Search for the cell housing the specified text and yield its (x, y) center coordinate. 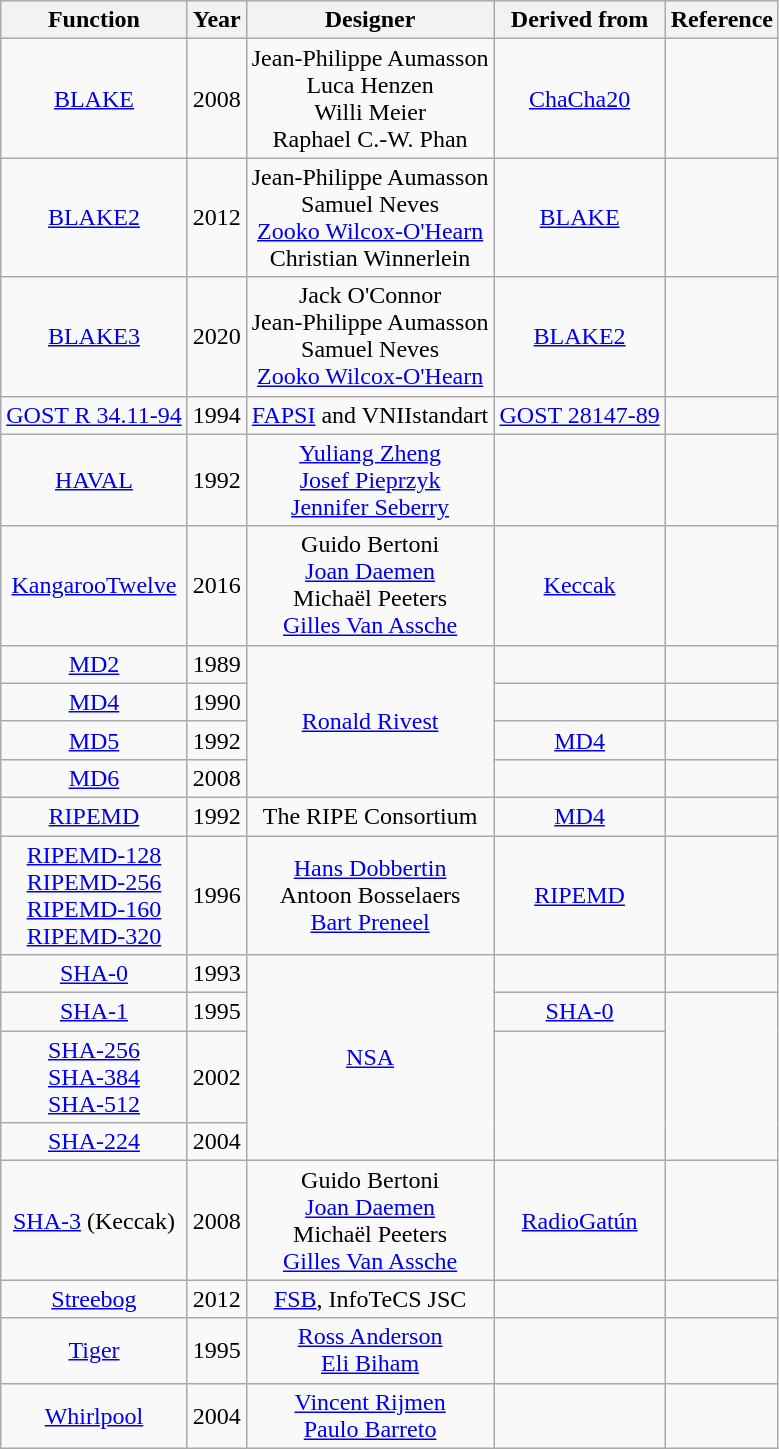
Whirlpool (94, 1416)
Jean-Philippe AumassonLuca HenzenWilli MeierRaphael C.-W. Phan (370, 98)
Yuliang ZhengJosef PieprzykJennifer Seberry (370, 480)
SHA-256SHA-384SHA-512 (94, 1077)
FAPSI and VNIIstandart (370, 415)
1989 (216, 664)
Streebog (94, 1299)
NSA (370, 1058)
Hans DobbertinAntoon BosselaersBart Preneel (370, 896)
Function (94, 20)
1993 (216, 974)
SHA-3 (Keccak) (94, 1220)
KangarooTwelve (94, 586)
GOST 28147-89 (580, 415)
1996 (216, 896)
MD5 (94, 740)
RadioGatún (580, 1220)
RIPEMD-128RIPEMD-256RIPEMD-160RIPEMD-320 (94, 896)
Jean-Philippe AumassonSamuel NevesZooko Wilcox-O'HearnChristian Winnerlein (370, 218)
ChaCha20 (580, 98)
BLAKE3 (94, 336)
Designer (370, 20)
The RIPE Consortium (370, 816)
FSB, InfoTeCS JSC (370, 1299)
HAVAL (94, 480)
Year (216, 20)
1994 (216, 415)
SHA-1 (94, 1012)
GOST R 34.11-94 (94, 415)
2020 (216, 336)
Derived from (580, 20)
SHA-224 (94, 1142)
Vincent RijmenPaulo Barreto (370, 1416)
MD2 (94, 664)
MD6 (94, 778)
Jack O'ConnorJean-Philippe AumassonSamuel NevesZooko Wilcox-O'Hearn (370, 336)
Keccak (580, 586)
Ronald Rivest (370, 721)
Ross AndersonEli Biham (370, 1350)
Tiger (94, 1350)
2016 (216, 586)
Reference (722, 20)
2002 (216, 1077)
1990 (216, 702)
